Search for the cell housing the specified text and yield its [X, Y] center coordinate. 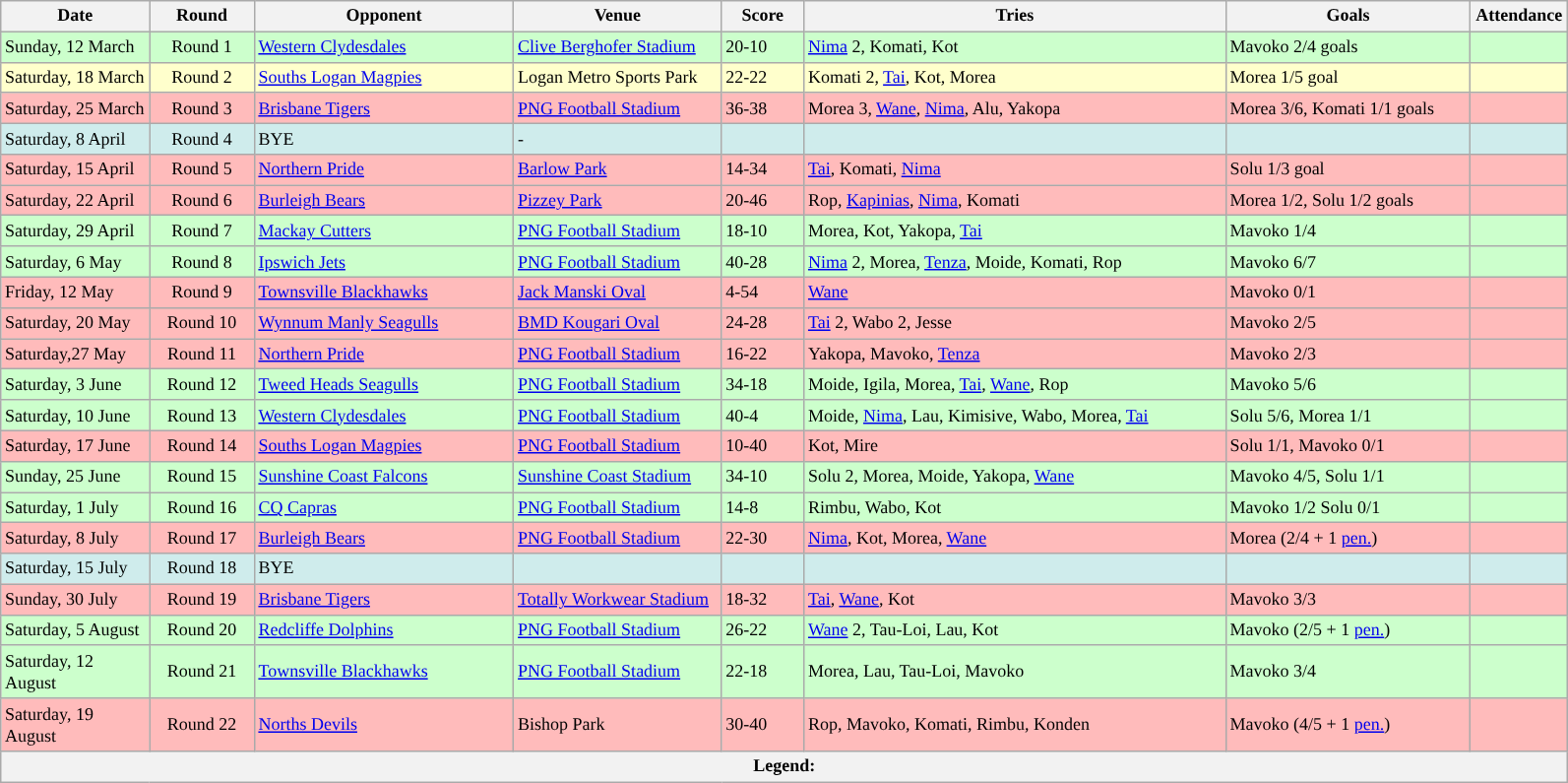
Morea 1/5 goal [1348, 77]
Mavoko 1/4 [1348, 230]
22-30 [763, 538]
Round 6 [202, 201]
4-54 [763, 292]
Ipswich Jets [384, 262]
Round 8 [202, 262]
Mackay Cutters [384, 230]
14-34 [763, 169]
Saturday, 10 June [75, 416]
Round 9 [202, 292]
Mavoko (4/5 + 1 pen.) [1348, 725]
Barlow Park [618, 169]
Round 12 [202, 384]
Solu 5/6, Morea 1/1 [1348, 416]
Moide, Nima, Lau, Kimisive, Wabo, Morea, Tai [1016, 416]
Saturday, 6 May [75, 262]
22-22 [763, 77]
30-40 [763, 725]
Clive Berghofer Stadium [618, 47]
Round 10 [202, 323]
Friday, 12 May [75, 292]
Saturday, 1 July [75, 508]
Morea, Kot, Yakopa, Tai [1016, 230]
BMD Kougari Oval [618, 323]
Round 3 [202, 108]
10-40 [763, 445]
22-18 [763, 672]
Norths Devils [384, 725]
Sunday, 30 July [75, 599]
18-32 [763, 599]
Goals [1348, 16]
Saturday, 25 March [75, 108]
Mavoko 0/1 [1348, 292]
Sunday, 12 March [75, 47]
Mavoko 3/3 [1348, 599]
Mavoko 4/5, Solu 1/1 [1348, 477]
Saturday, 17 June [75, 445]
Solu 2, Morea, Moide, Yakopa, Wane [1016, 477]
Round 14 [202, 445]
34-10 [763, 477]
Saturday,27 May [75, 355]
Sunday, 25 June [75, 477]
Round 4 [202, 138]
40-28 [763, 262]
Saturday, 15 April [75, 169]
Mavoko 2/5 [1348, 323]
Tweed Heads Seagulls [384, 384]
Saturday, 3 June [75, 384]
Round 18 [202, 569]
Saturday, 22 April [75, 201]
Tries [1016, 16]
Mavoko (2/5 + 1 pen.) [1348, 630]
Round 17 [202, 538]
Opponent [384, 16]
Tai 2, Wabo 2, Jesse [1016, 323]
Round 21 [202, 672]
Nima 2, Morea, Tenza, Moide, Komati, Rop [1016, 262]
Wane [1016, 292]
24-28 [763, 323]
Sunshine Coast Stadium [618, 477]
Round 19 [202, 599]
Score [763, 16]
Saturday, 29 April [75, 230]
Logan Metro Sports Park [618, 77]
Totally Workwear Stadium [618, 599]
Saturday, 18 March [75, 77]
26-22 [763, 630]
Saturday, 15 July [75, 569]
Solu 1/1, Mavoko 0/1 [1348, 445]
Tai, Wane, Kot [1016, 599]
Round 5 [202, 169]
Saturday, 19 August [75, 725]
Morea (2/4 + 1 pen.) [1348, 538]
34-18 [763, 384]
Round 22 [202, 725]
Kot, Mire [1016, 445]
Nima 2, Komati, Kot [1016, 47]
Morea 1/2, Solu 1/2 goals [1348, 201]
Wynnum Manly Seagulls [384, 323]
Rimbu, Wabo, Kot [1016, 508]
Rop, Kapinias, Nima, Komati [1016, 201]
Solu 1/3 goal [1348, 169]
Komati 2, Tai, Kot, Morea [1016, 77]
Redcliffe Dolphins [384, 630]
Venue [618, 16]
Saturday, 5 August [75, 630]
Moide, Igila, Morea, Tai, Wane, Rop [1016, 384]
Jack Manski Oval [618, 292]
Sunshine Coast Falcons [384, 477]
Round 15 [202, 477]
Mavoko 2/4 goals [1348, 47]
20-10 [763, 47]
Mavoko 3/4 [1348, 672]
Nima, Kot, Morea, Wane [1016, 538]
Rop, Mavoko, Komati, Rimbu, Konden [1016, 725]
Bishop Park [618, 725]
Wane 2, Tau-Loi, Lau, Kot [1016, 630]
16-22 [763, 355]
40-4 [763, 416]
14-8 [763, 508]
Saturday, 20 May [75, 323]
Saturday, 12 August [75, 672]
Morea, Lau, Tau-Loi, Mavoko [1016, 672]
- [618, 138]
Mavoko 2/3 [1348, 355]
Round 16 [202, 508]
Pizzey Park [618, 201]
Date [75, 16]
Round 1 [202, 47]
Round 7 [202, 230]
18-10 [763, 230]
Round 20 [202, 630]
Mavoko 5/6 [1348, 384]
Mavoko 1/2 Solu 0/1 [1348, 508]
Morea 3/6, Komati 1/1 goals [1348, 108]
Round 11 [202, 355]
Round [202, 16]
Round 2 [202, 77]
Yakopa, Mavoko, Tenza [1016, 355]
36-38 [763, 108]
Morea 3, Wane, Nima, Alu, Yakopa [1016, 108]
20-46 [763, 201]
Round 13 [202, 416]
Saturday, 8 July [75, 538]
CQ Capras [384, 508]
Mavoko 6/7 [1348, 262]
Attendance [1520, 16]
Tai, Komati, Nima [1016, 169]
Saturday, 8 April [75, 138]
Legend: [784, 766]
